Return [x, y] of the center of cell containing provided text 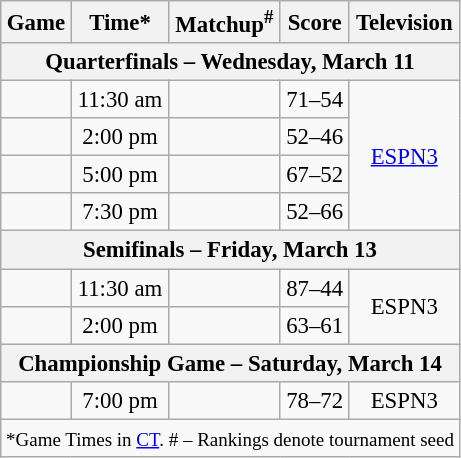
78–72 [314, 400]
5:00 pm [120, 175]
71–54 [314, 100]
7:30 pm [120, 213]
63–61 [314, 325]
67–52 [314, 175]
Game [36, 22]
Quarterfinals – Wednesday, March 11 [230, 62]
Score [314, 22]
Matchup# [224, 22]
Television [404, 22]
Championship Game – Saturday, March 14 [230, 363]
Semifinals – Friday, March 13 [230, 250]
*Game Times in CT. # – Rankings denote tournament seed [230, 438]
87–44 [314, 288]
52–46 [314, 137]
7:00 pm [120, 400]
Time* [120, 22]
52–66 [314, 213]
